For the text-containing cell, return its midpoint in (X, Y) coordinate format. 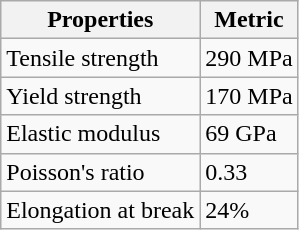
Properties (100, 20)
Elongation at break (100, 210)
Poisson's ratio (100, 172)
290 MPa (249, 58)
Yield strength (100, 96)
Tensile strength (100, 58)
Elastic modulus (100, 134)
24% (249, 210)
170 MPa (249, 96)
0.33 (249, 172)
Metric (249, 20)
69 GPa (249, 134)
